Search for the cell housing the specified text and yield its (x, y) center coordinate. 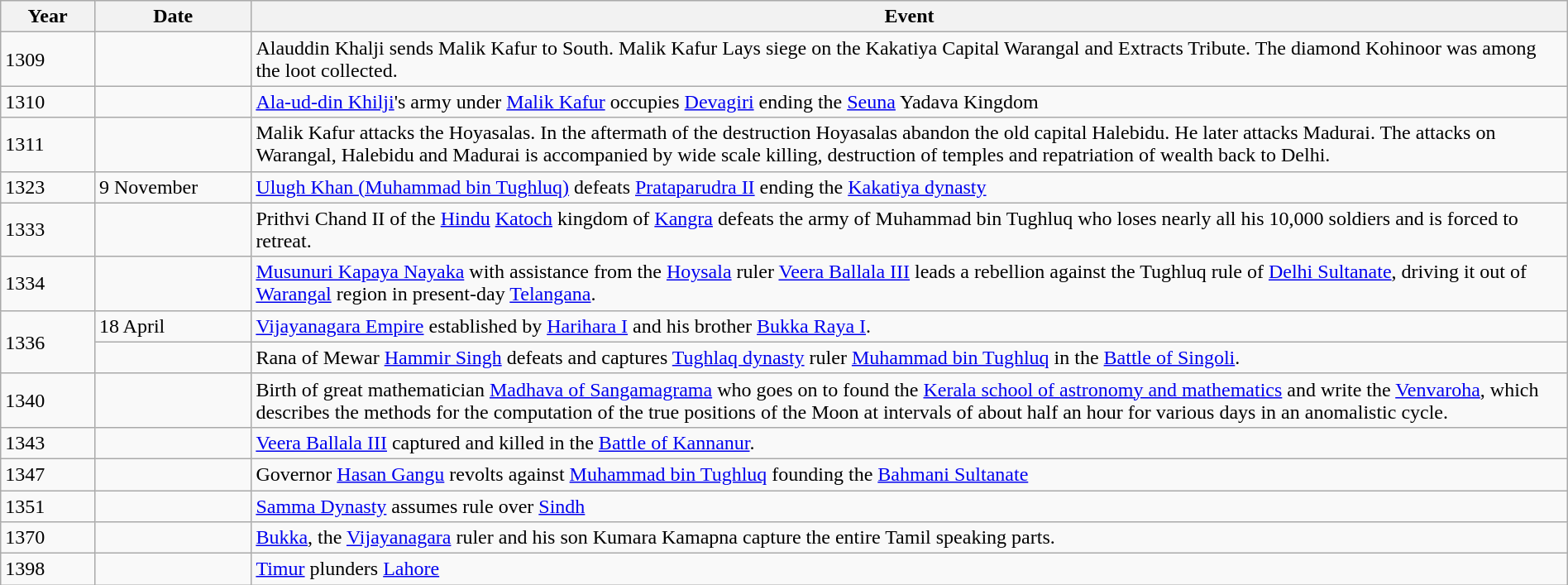
Event (910, 17)
1333 (48, 230)
1323 (48, 187)
1336 (48, 342)
1310 (48, 102)
1311 (48, 144)
1343 (48, 443)
Timur plunders Lahore (910, 569)
9 November (172, 187)
18 April (172, 326)
1398 (48, 569)
Veera Ballala III captured and killed in the Battle of Kannanur. (910, 443)
1351 (48, 506)
Rana of Mewar Hammir Singh defeats and captures Tughlaq dynasty ruler Muhammad bin Tughluq in the Battle of Singoli. (910, 357)
Date (172, 17)
1309 (48, 60)
Samma Dynasty assumes rule over Sindh (910, 506)
Vijayanagara Empire established by Harihara I and his brother Bukka Raya I. (910, 326)
1340 (48, 400)
1347 (48, 474)
Governor Hasan Gangu revolts against Muhammad bin Tughluq founding the Bahmani Sultanate (910, 474)
1334 (48, 283)
Bukka, the Vijayanagara ruler and his son Kumara Kamapna capture the entire Tamil speaking parts. (910, 538)
Ulugh Khan (Muhammad bin Tughluq) defeats Prataparudra II ending the Kakatiya dynasty (910, 187)
1370 (48, 538)
Ala-ud-din Khilji's army under Malik Kafur occupies Devagiri ending the Seuna Yadava Kingdom (910, 102)
Year (48, 17)
